Output the [x, y] coordinate of the center of the cell containing the given text.  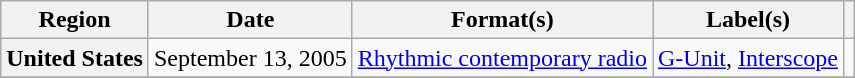
G-Unit, Interscope [748, 58]
United States [75, 58]
Rhythmic contemporary radio [502, 58]
Region [75, 20]
Label(s) [748, 20]
September 13, 2005 [250, 58]
Format(s) [502, 20]
Date [250, 20]
